Determine the (x, y) coordinate at the center of the cell enclosing the given text.  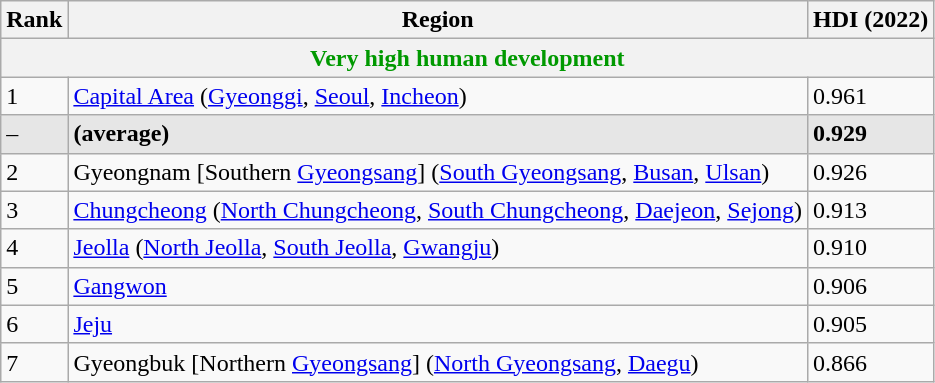
Gangwon (438, 286)
Jeju (438, 324)
5 (34, 286)
(average) (438, 134)
3 (34, 210)
HDI (2022) (870, 20)
7 (34, 362)
Region (438, 20)
0.913 (870, 210)
Gyeongnam [Southern Gyeongsang] (South Gyeongsang, Busan, Ulsan) (438, 172)
0.866 (870, 362)
2 (34, 172)
6 (34, 324)
Capital Area (Gyeonggi, Seoul, Incheon) (438, 96)
Rank (34, 20)
0.910 (870, 248)
0.926 (870, 172)
0.929 (870, 134)
4 (34, 248)
Jeolla (North Jeolla, South Jeolla, Gwangju) (438, 248)
– (34, 134)
Chungcheong (North Chungcheong, South Chungcheong, Daejeon, Sejong) (438, 210)
1 (34, 96)
Gyeongbuk [Northern Gyeongsang] (North Gyeongsang, Daegu) (438, 362)
0.905 (870, 324)
Very high human development (468, 58)
0.961 (870, 96)
0.906 (870, 286)
